Return the [X, Y] coordinate for the center point of the cell that contains the specified text.  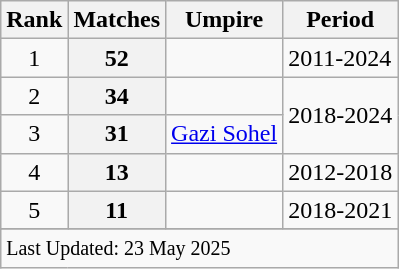
2018-2024 [340, 115]
Matches [117, 20]
Gazi Sohel [224, 134]
2011-2024 [340, 58]
Rank [34, 20]
31 [117, 134]
5 [34, 210]
Umpire [224, 20]
Last Updated: 23 May 2025 [200, 248]
3 [34, 134]
2 [34, 96]
4 [34, 172]
Period [340, 20]
1 [34, 58]
2012-2018 [340, 172]
13 [117, 172]
11 [117, 210]
2018-2021 [340, 210]
52 [117, 58]
34 [117, 96]
